Search for the cell housing the specified text and yield its [x, y] center coordinate. 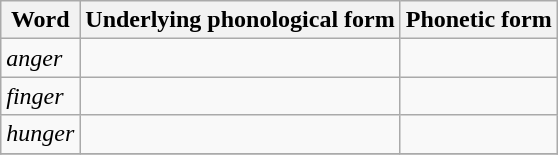
Word [40, 20]
hunger [40, 134]
Phonetic form [478, 20]
finger [40, 96]
Underlying phonological form [240, 20]
anger [40, 58]
